Extract the [X, Y] coordinate from the center of the cell holding the provided text.  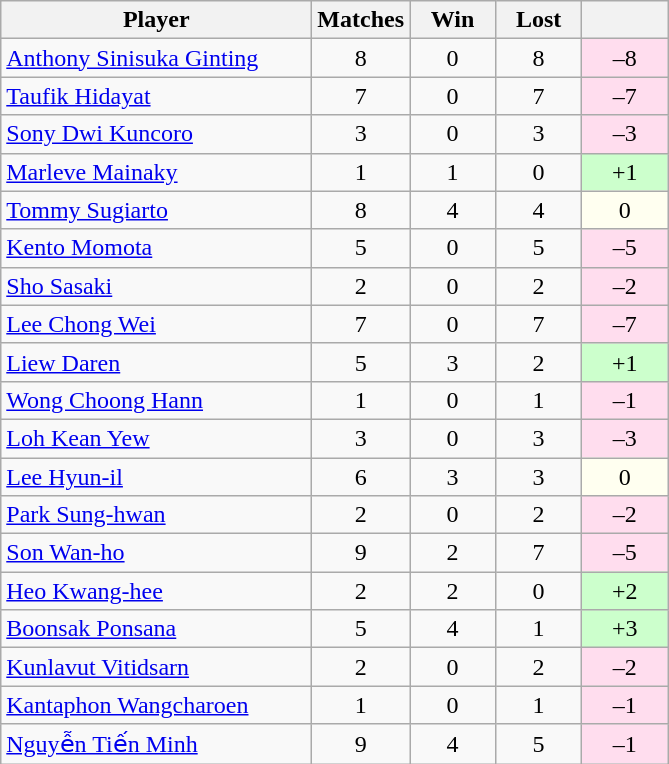
Son Wan-ho [156, 553]
Anthony Sinisuka Ginting [156, 58]
Win [453, 20]
–8 [625, 58]
Kunlavut Vitidsarn [156, 667]
Player [156, 20]
Matches [361, 20]
Nguyễn Tiến Minh [156, 744]
6 [361, 477]
Kantaphon Wangcharoen [156, 705]
+2 [625, 591]
Boonsak Ponsana [156, 629]
Liew Daren [156, 362]
Lee Chong Wei [156, 324]
Heo Kwang-hee [156, 591]
+3 [625, 629]
Sony Dwi Kuncoro [156, 134]
Loh Kean Yew [156, 438]
Lost [539, 20]
Taufik Hidayat [156, 96]
Wong Choong Hann [156, 400]
Marleve Mainaky [156, 172]
Kento Momota [156, 248]
Tommy Sugiarto [156, 210]
Park Sung-hwan [156, 515]
Lee Hyun-il [156, 477]
Sho Sasaki [156, 286]
